Pinpoint the cell where the given text exists, returning its [X, Y] midpoint coordinate. 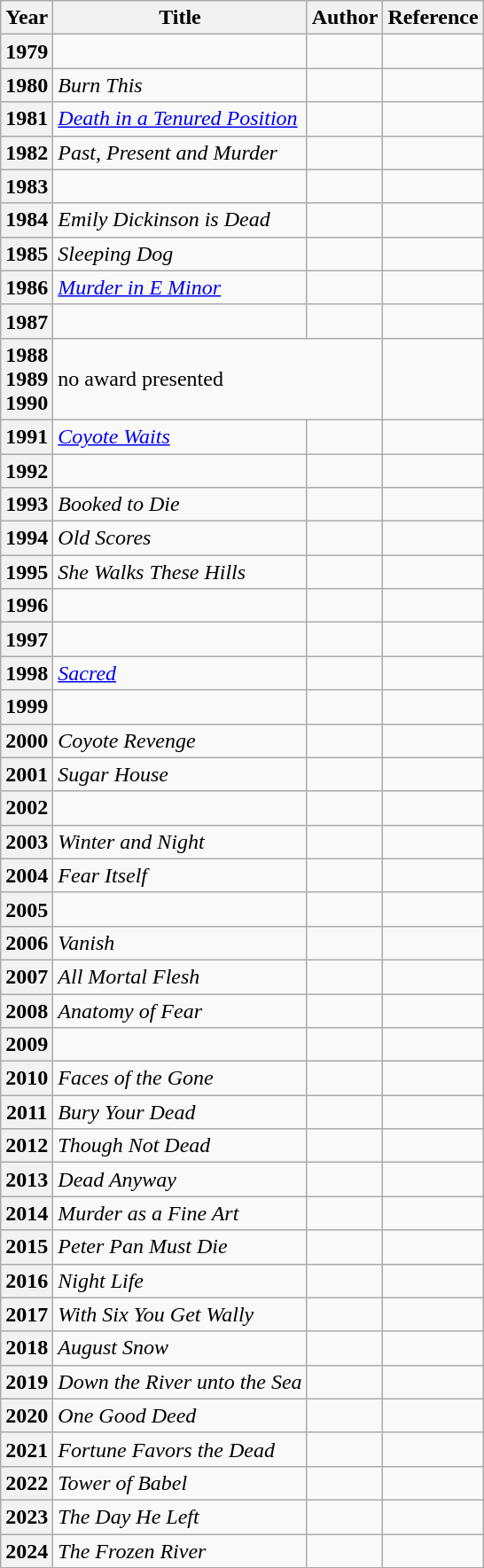
Tower of Babel [180, 1483]
2023 [27, 1517]
2022 [27, 1483]
Year [27, 18]
Down the River unto the Sea [180, 1382]
1991 [27, 436]
1986 [27, 287]
Winter and Night [180, 842]
1985 [27, 254]
Past, Present and Murder [180, 153]
Dead Anyway [180, 1180]
Faces of the Gone [180, 1078]
Vanish [180, 943]
2003 [27, 842]
1984 [27, 220]
1982 [27, 153]
Coyote Revenge [180, 741]
198819891990 [27, 379]
Fortune Favors the Dead [180, 1449]
2007 [27, 976]
1979 [27, 51]
2016 [27, 1281]
1998 [27, 673]
2018 [27, 1348]
2012 [27, 1146]
The Frozen River [180, 1551]
Sacred [180, 673]
The Day He Left [180, 1517]
1992 [27, 471]
2005 [27, 909]
Reference [433, 18]
Anatomy of Fear [180, 1010]
1981 [27, 119]
2010 [27, 1078]
2011 [27, 1112]
Old Scores [180, 538]
Though Not Dead [180, 1146]
All Mortal Flesh [180, 976]
1980 [27, 85]
Booked to Die [180, 505]
Emily Dickinson is Dead [180, 220]
2019 [27, 1382]
2004 [27, 875]
With Six You Get Wally [180, 1314]
2017 [27, 1314]
2009 [27, 1045]
2001 [27, 774]
2008 [27, 1010]
Burn This [180, 85]
2020 [27, 1415]
Title [180, 18]
Death in a Tenured Position [180, 119]
1983 [27, 186]
Author [345, 18]
Murder as a Fine Art [180, 1213]
2024 [27, 1551]
Murder in E Minor [180, 287]
One Good Deed [180, 1415]
Sugar House [180, 774]
Sleeping Dog [180, 254]
She Walks These Hills [180, 572]
August Snow [180, 1348]
2000 [27, 741]
1993 [27, 505]
1996 [27, 606]
Coyote Waits [180, 436]
2021 [27, 1449]
2013 [27, 1180]
2014 [27, 1213]
1994 [27, 538]
2006 [27, 943]
2002 [27, 808]
1999 [27, 707]
1987 [27, 321]
no award presented [218, 379]
2015 [27, 1247]
Night Life [180, 1281]
Fear Itself [180, 875]
Peter Pan Must Die [180, 1247]
1995 [27, 572]
Bury Your Dead [180, 1112]
1997 [27, 639]
